For the text-containing cell, return its midpoint in [x, y] coordinate format. 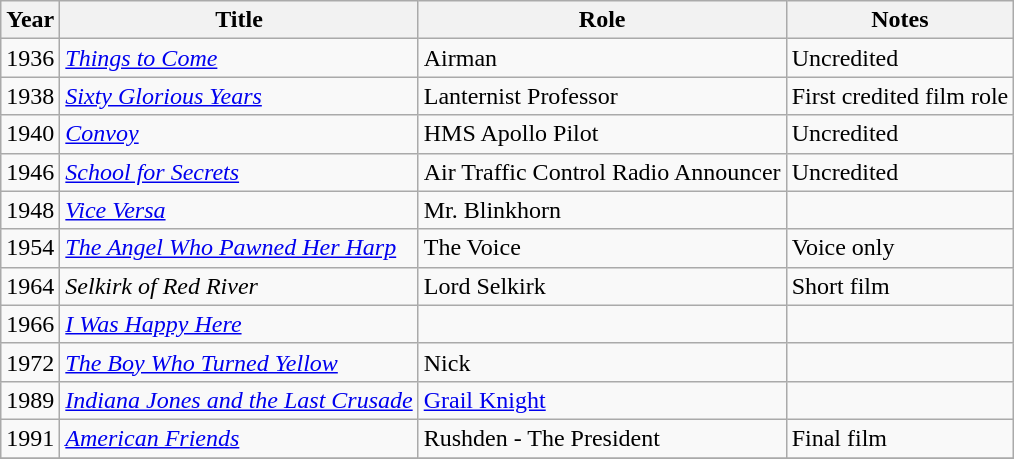
American Friends [239, 438]
Voice only [900, 248]
Notes [900, 20]
Airman [602, 58]
Lanternist Professor [602, 96]
1940 [30, 134]
1972 [30, 362]
Title [239, 20]
1938 [30, 96]
Year [30, 20]
1936 [30, 58]
I Was Happy Here [239, 324]
Selkirk of Red River [239, 286]
The Boy Who Turned Yellow [239, 362]
1966 [30, 324]
The Voice [602, 248]
Nick [602, 362]
1991 [30, 438]
Role [602, 20]
Mr. Blinkhorn [602, 210]
First credited film role [900, 96]
Sixty Glorious Years [239, 96]
Final film [900, 438]
The Angel Who Pawned Her Harp [239, 248]
Vice Versa [239, 210]
1954 [30, 248]
1964 [30, 286]
School for Secrets [239, 172]
HMS Apollo Pilot [602, 134]
Indiana Jones and the Last Crusade [239, 400]
Rushden - The President [602, 438]
1946 [30, 172]
1989 [30, 400]
Short film [900, 286]
Grail Knight [602, 400]
Things to Come [239, 58]
1948 [30, 210]
Lord Selkirk [602, 286]
Convoy [239, 134]
Air Traffic Control Radio Announcer [602, 172]
